Return the [x, y] coordinate for the center point of the cell that contains the specified text.  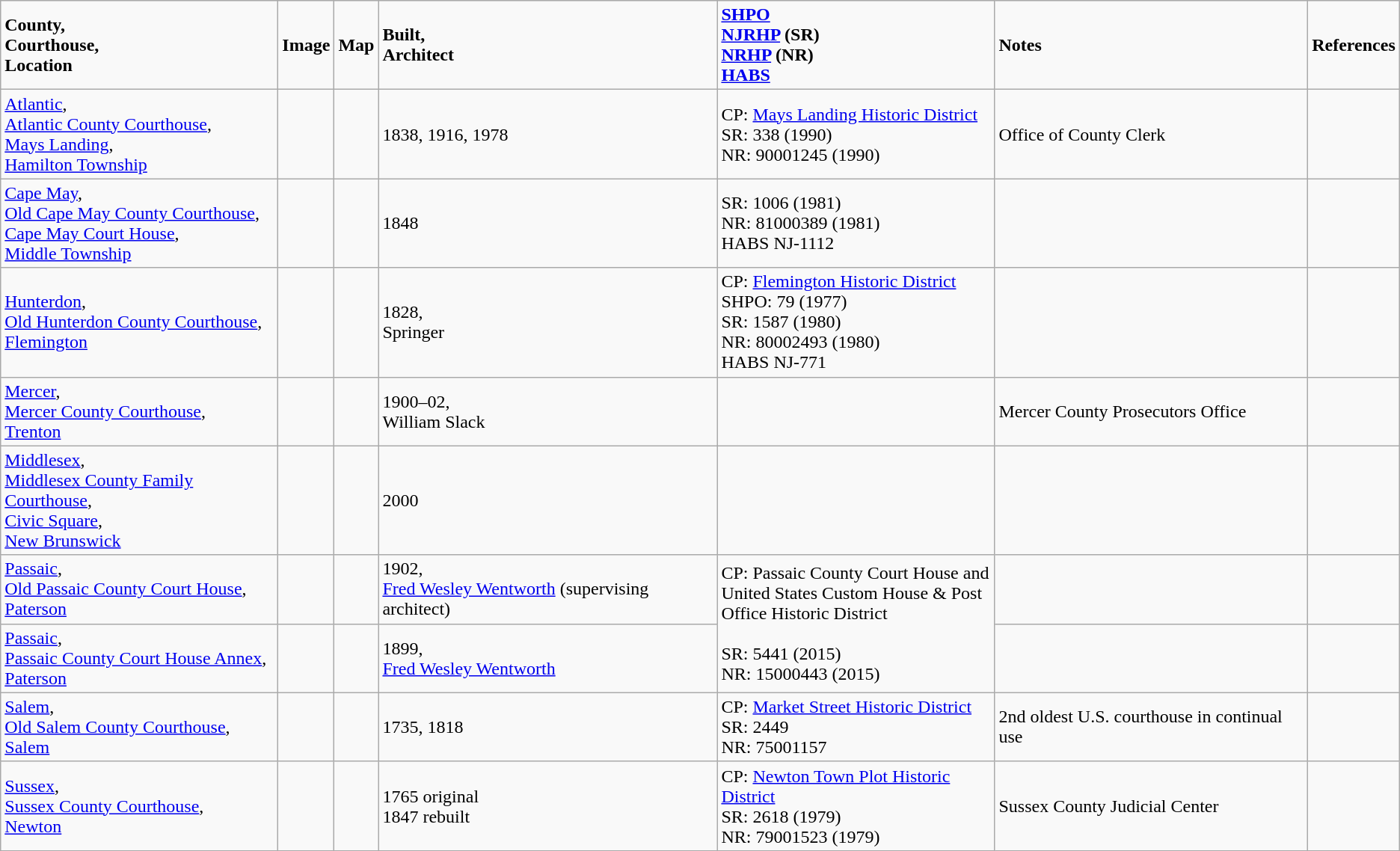
CP: Newton Town Plot Historic DistrictSR: 2618 (1979)NR: 79001523 (1979) [856, 806]
CP: Mays Landing Historic DistrictSR: 338 (1990)NR: 90001245 (1990) [856, 135]
Notes [1152, 45]
2000 [547, 500]
Mercer County Prosecutors Office [1152, 411]
1899,Fred Wesley Wentworth [547, 658]
Image [307, 45]
Sussex,Sussex County Courthouse,Newton [139, 806]
Mercer,Mercer County Courthouse,Trenton [139, 411]
Sussex County Judicial Center [1152, 806]
1828,Springer [547, 322]
CP: Market Street Historic DistrictSR: 2449NR: 75001157 [856, 727]
CP: Passaic County Court House and United States Custom House & Post Office Historic DistrictSR: 5441 (2015)NR: 15000443 (2015) [856, 624]
1765 original1847 rebuilt [547, 806]
Salem,Old Salem County Courthouse,Salem [139, 727]
Office of County Clerk [1152, 135]
Atlantic,Atlantic County Courthouse,Mays Landing,Hamilton Township [139, 135]
1735, 1818 [547, 727]
1900–02,William Slack [547, 411]
CP: Flemington Historic DistrictSHPO: 79 (1977)SR: 1587 (1980)NR: 80002493 (1980)HABS NJ-771 [856, 322]
Passaic,Old Passaic County Court House,Paterson [139, 589]
Middlesex,Middlesex County Family Courthouse,Civic Square,New Brunswick [139, 500]
Cape May,Old Cape May County Courthouse,Cape May Court House,Middle Township [139, 223]
1902,Fred Wesley Wentworth (supervising architect) [547, 589]
SR: 1006 (1981)NR: 81000389 (1981)HABS NJ-1112 [856, 223]
1848 [547, 223]
Built,Architect [547, 45]
1838, 1916, 1978 [547, 135]
Map [356, 45]
References [1354, 45]
County,Courthouse,Location [139, 45]
2nd oldest U.S. courthouse in continual use [1152, 727]
Hunterdon,Old Hunterdon County Courthouse,Flemington [139, 322]
SHPONJRHP (SR)NRHP (NR)HABS [856, 45]
Passaic,Passaic County Court House Annex,Paterson [139, 658]
